Return (X, Y) of the center of cell containing provided text 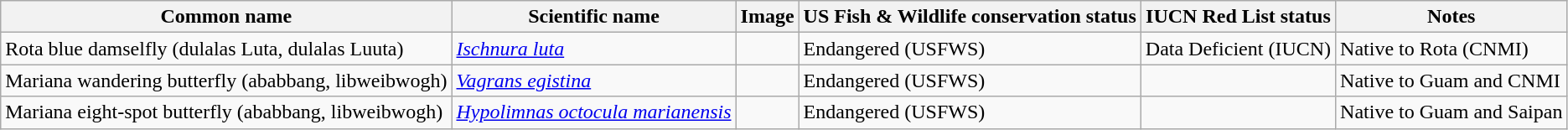
Mariana eight-spot butterfly (ababbang, libweibwogh) (226, 112)
Mariana wandering butterfly (ababbang, libweibwogh) (226, 81)
US Fish & Wildlife conservation status (970, 17)
Scientific name (593, 17)
Rota blue damselfly (dulalas Luta, dulalas Luuta) (226, 49)
Notes (1452, 17)
Data Deficient (IUCN) (1238, 49)
Common name (226, 17)
IUCN Red List status (1238, 17)
Ischnura luta (593, 49)
Vagrans egistina (593, 81)
Native to Guam and CNMI (1452, 81)
Hypolimnas octocula marianensis (593, 112)
Native to Rota (CNMI) (1452, 49)
Image (768, 17)
Native to Guam and Saipan (1452, 112)
